Extract the [X, Y] coordinate from the center of the cell holding the provided text.  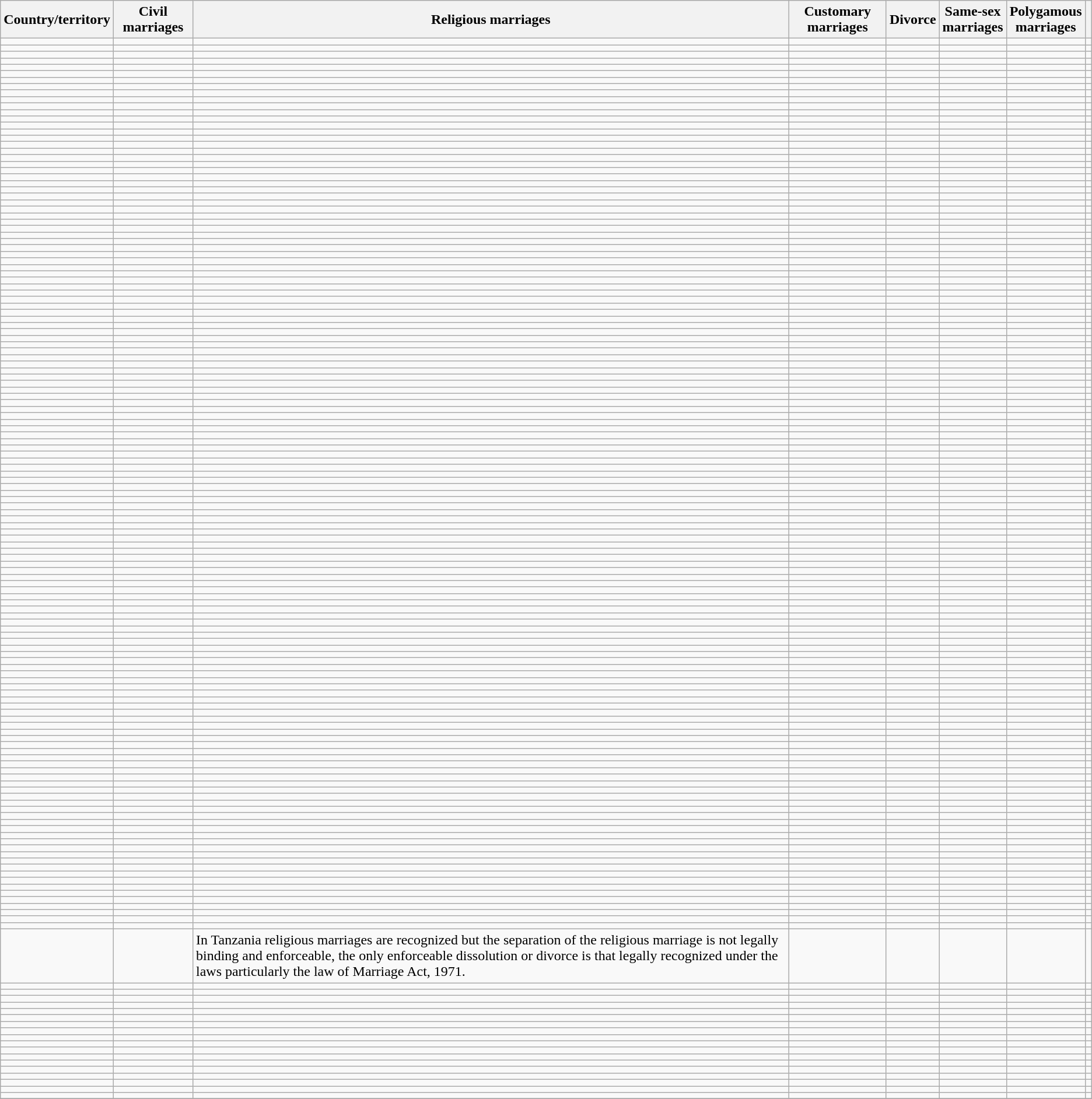
Country/territory [57, 20]
Polygamousmarriages [1045, 20]
Civil marriages [153, 20]
Religious marriages [491, 20]
Divorce [912, 20]
Customary marriages [838, 20]
Same-sexmarriages [973, 20]
